Search for the cell housing the specified text and yield its (X, Y) center coordinate. 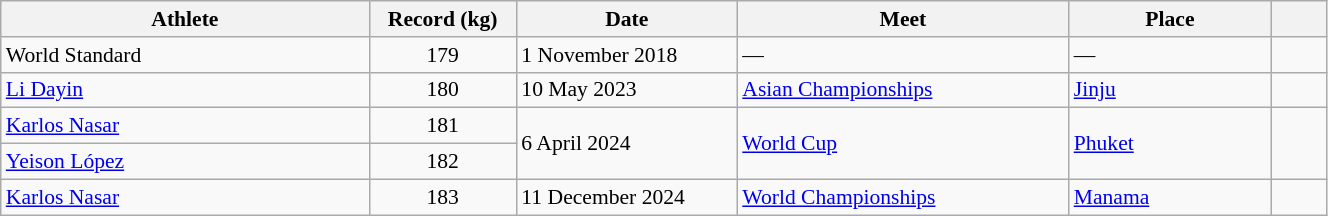
11 December 2024 (626, 197)
Athlete (185, 19)
181 (442, 126)
Jinju (1170, 90)
Li Dayin (185, 90)
Date (626, 19)
6 April 2024 (626, 144)
179 (442, 55)
Place (1170, 19)
Yeison López (185, 162)
World Championships (902, 197)
183 (442, 197)
1 November 2018 (626, 55)
Phuket (1170, 144)
10 May 2023 (626, 90)
Record (kg) (442, 19)
Asian Championships (902, 90)
World Cup (902, 144)
Manama (1170, 197)
World Standard (185, 55)
182 (442, 162)
Meet (902, 19)
180 (442, 90)
